For the text-containing cell, return its midpoint in [x, y] coordinate format. 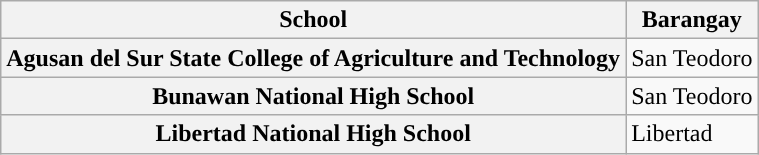
Libertad [692, 134]
School [314, 20]
Agusan del Sur State College of Agriculture and Technology [314, 58]
Barangay [692, 20]
Bunawan National High School [314, 96]
Libertad National High School [314, 134]
